Capture the cell that displays the provided text and extract its (X, Y) central coordinate. 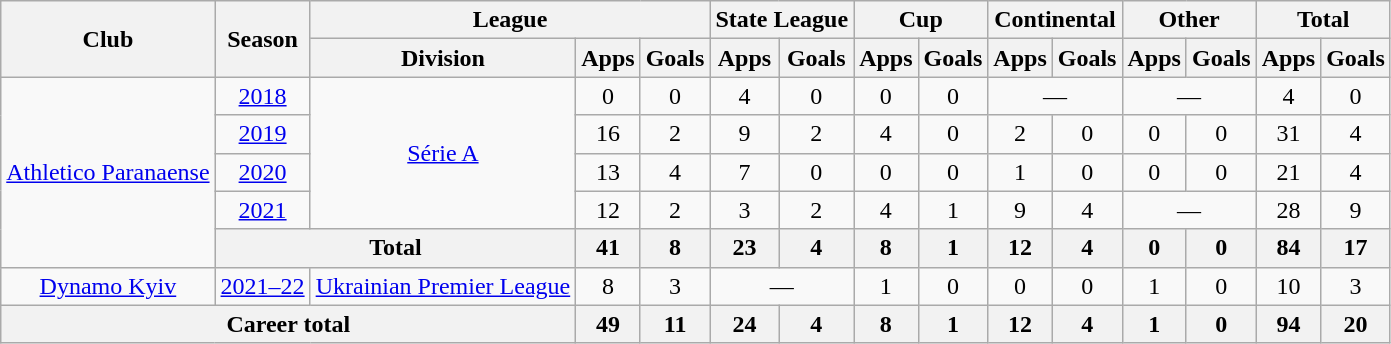
24 (744, 324)
Série A (443, 153)
94 (1288, 324)
Athletico Paranaense (108, 172)
84 (1288, 248)
2018 (262, 96)
21 (1288, 172)
2021–22 (262, 286)
20 (1356, 324)
Other (1189, 20)
Ukrainian Premier League (443, 286)
League (510, 20)
17 (1356, 248)
State League (782, 20)
11 (675, 324)
2021 (262, 210)
Club (108, 39)
2020 (262, 172)
23 (744, 248)
10 (1288, 286)
2019 (262, 134)
31 (1288, 134)
Continental (1055, 20)
Division (443, 58)
Cup (921, 20)
13 (608, 172)
49 (608, 324)
41 (608, 248)
Career total (288, 324)
16 (608, 134)
28 (1288, 210)
Dynamo Kyiv (108, 286)
7 (744, 172)
Season (262, 39)
